For the text-containing cell, return its midpoint in (x, y) coordinate format. 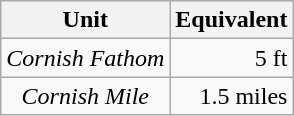
5 ft (232, 58)
Unit (86, 20)
Equivalent (232, 20)
Cornish Fathom (86, 58)
Cornish Mile (86, 96)
1.5 miles (232, 96)
